Pinpoint the cell where the given text exists, returning its [x, y] midpoint coordinate. 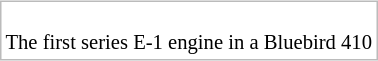
The first series E-1 engine in a Bluebird 410 [189, 32]
